Identify which cell holds the provided text, then report its (X, Y) central coordinate. 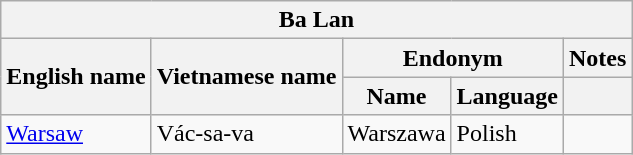
Polish (507, 134)
Language (507, 96)
Vietnamese name (246, 77)
Vác-sa-va (246, 134)
Name (396, 96)
Endonym (453, 58)
Warsaw (76, 134)
Notes (598, 58)
Ba Lan (316, 20)
English name (76, 77)
Warszawa (396, 134)
